Locate the cell with the specified text and output its (X, Y) center coordinate. 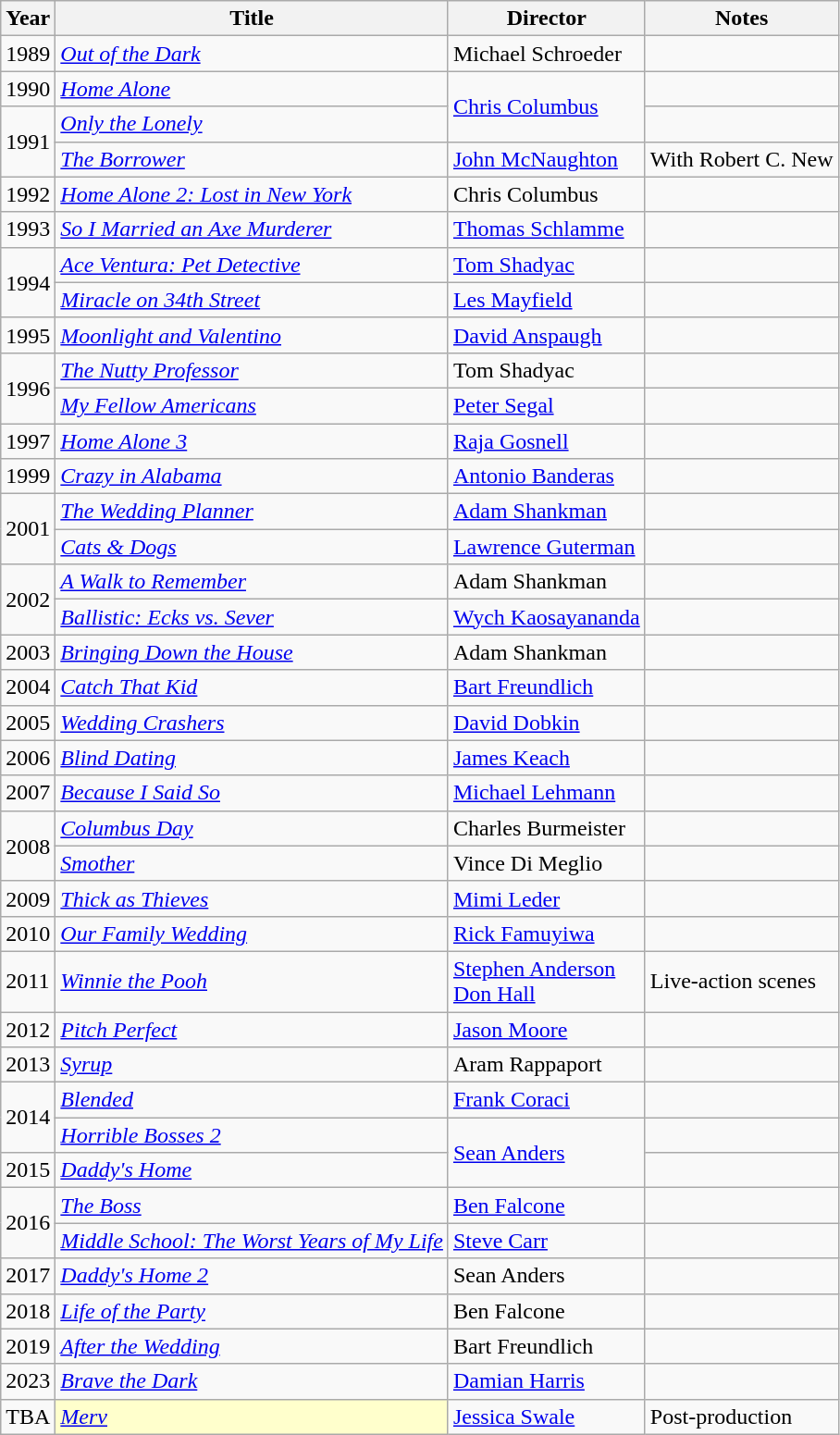
Rick Famuyiwa (546, 934)
2003 (28, 652)
Home Alone 2: Lost in New York (252, 194)
2011 (28, 981)
Our Family Wedding (252, 934)
Daddy's Home (252, 1170)
So I Married an Axe Murderer (252, 229)
2009 (28, 898)
Wedding Crashers (252, 723)
Miracle on 34th Street (252, 300)
Steve Carr (546, 1241)
Wych Kaosayananda (546, 617)
Damian Harris (546, 1381)
TBA (28, 1416)
2004 (28, 687)
David Dobkin (546, 723)
David Anspaugh (546, 335)
1994 (28, 282)
2010 (28, 934)
1997 (28, 441)
Post-production (742, 1416)
Bringing Down the House (252, 652)
Lawrence Guterman (546, 547)
Home Alone (252, 89)
Middle School: The Worst Years of My Life (252, 1241)
Ace Ventura: Pet Detective (252, 265)
1993 (28, 229)
Peter Segal (546, 405)
2019 (28, 1346)
Title (252, 19)
2014 (28, 1118)
2023 (28, 1381)
1992 (28, 194)
1989 (28, 54)
Jason Moore (546, 1030)
2015 (28, 1170)
A Walk to Remember (252, 582)
Stephen AndersonDon Hall (546, 981)
2018 (28, 1311)
Charles Burmeister (546, 828)
2013 (28, 1065)
2007 (28, 793)
2017 (28, 1276)
2001 (28, 529)
Ballistic: Ecks vs. Sever (252, 617)
Only the Lonely (252, 124)
1990 (28, 89)
Out of the Dark (252, 54)
Because I Said So (252, 793)
Jessica Swale (546, 1416)
1991 (28, 142)
Raja Gosnell (546, 441)
Year (28, 19)
2002 (28, 600)
The Boss (252, 1206)
Blind Dating (252, 758)
1999 (28, 476)
Brave the Dark (252, 1381)
Live-action scenes (742, 981)
Frank Coraci (546, 1100)
Blended (252, 1100)
Crazy in Alabama (252, 476)
John McNaughton (546, 159)
Director (546, 19)
Daddy's Home 2 (252, 1276)
After the Wedding (252, 1346)
Smother (252, 863)
Columbus Day (252, 828)
Aram Rappaport (546, 1065)
Michael Lehmann (546, 793)
Les Mayfield (546, 300)
The Borrower (252, 159)
2012 (28, 1030)
Merv (252, 1416)
Syrup (252, 1065)
Winnie the Pooh (252, 981)
With Robert C. New (742, 159)
Notes (742, 19)
Home Alone 3 (252, 441)
Moonlight and Valentino (252, 335)
Antonio Banderas (546, 476)
James Keach (546, 758)
Pitch Perfect (252, 1030)
The Nutty Professor (252, 370)
The Wedding Planner (252, 512)
2016 (28, 1223)
Horrible Bosses 2 (252, 1135)
Michael Schroeder (546, 54)
Cats & Dogs (252, 547)
1996 (28, 388)
Thick as Thieves (252, 898)
My Fellow Americans (252, 405)
1995 (28, 335)
2006 (28, 758)
Catch That Kid (252, 687)
Vince Di Meglio (546, 863)
2005 (28, 723)
Life of the Party (252, 1311)
Thomas Schlamme (546, 229)
Mimi Leder (546, 898)
2008 (28, 846)
